Determine the [X, Y] coordinate at the center of the cell enclosing the given text.  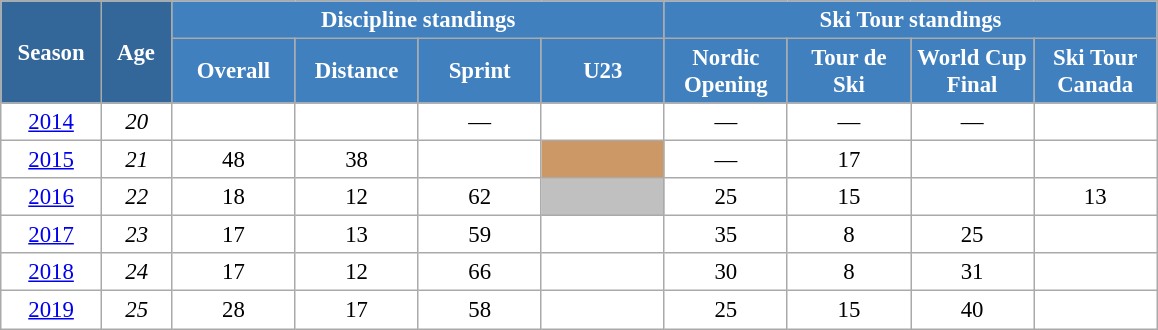
Season [52, 52]
59 [480, 235]
23 [136, 235]
NordicOpening [726, 72]
20 [136, 122]
Age [136, 52]
58 [480, 310]
2019 [52, 310]
Sprint [480, 72]
18 [234, 197]
28 [234, 310]
66 [480, 273]
35 [726, 235]
22 [136, 197]
Ski TourCanada [1096, 72]
40 [972, 310]
21 [136, 160]
2014 [52, 122]
Distance [356, 72]
Ski Tour standings [910, 20]
62 [480, 197]
2015 [52, 160]
24 [136, 273]
2017 [52, 235]
Tour deSki [848, 72]
31 [972, 273]
World CupFinal [972, 72]
Discipline standings [418, 20]
2018 [52, 273]
U23 [602, 72]
30 [726, 273]
38 [356, 160]
2016 [52, 197]
Overall [234, 72]
48 [234, 160]
